Find where the given text appears and provide that cell's center as (X, Y) coordinate. 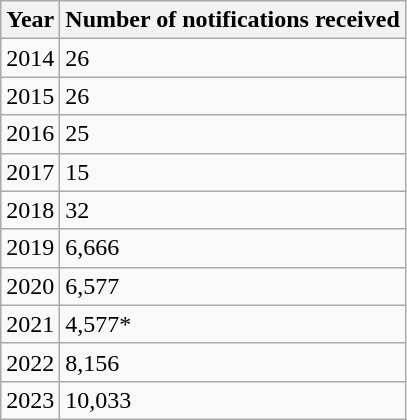
Number of notifications received (232, 20)
2022 (30, 362)
2018 (30, 210)
Year (30, 20)
2016 (30, 134)
6,577 (232, 286)
2023 (30, 400)
2020 (30, 286)
2015 (30, 96)
2021 (30, 324)
2014 (30, 58)
32 (232, 210)
8,156 (232, 362)
6,666 (232, 248)
2017 (30, 172)
2019 (30, 248)
25 (232, 134)
4,577* (232, 324)
10,033 (232, 400)
15 (232, 172)
